Return the (x, y) coordinate for the center point of the cell that contains the specified text.  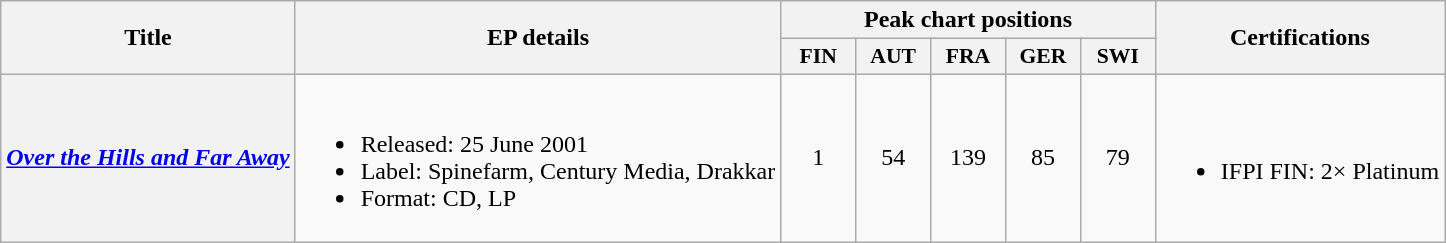
AUT (894, 57)
FIN (818, 57)
Title (148, 38)
79 (1118, 158)
IFPI FIN: 2× Platinum (1300, 158)
85 (1042, 158)
54 (894, 158)
SWI (1118, 57)
GER (1042, 57)
Peak chart positions (968, 20)
Released: 25 June 2001Label: Spinefarm, Century Media, DrakkarFormat: CD, LP (538, 158)
Certifications (1300, 38)
FRA (968, 57)
139 (968, 158)
Over the Hills and Far Away (148, 158)
1 (818, 158)
EP details (538, 38)
